Return the [x, y] coordinate for the center point of the cell that contains the specified text.  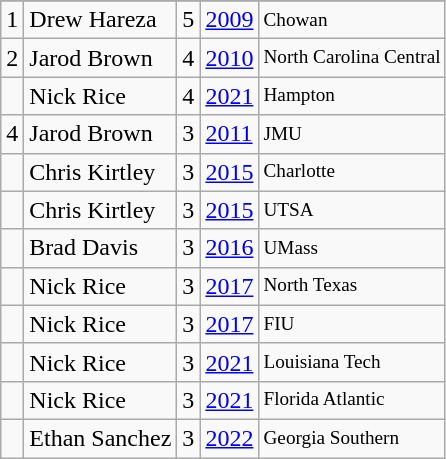
UMass [352, 248]
Charlotte [352, 172]
UTSA [352, 210]
Chowan [352, 20]
2011 [230, 134]
2 [12, 58]
Georgia Southern [352, 438]
2010 [230, 58]
Ethan Sanchez [100, 438]
North Carolina Central [352, 58]
Florida Atlantic [352, 400]
Brad Davis [100, 248]
Hampton [352, 96]
Drew Hareza [100, 20]
Louisiana Tech [352, 362]
2022 [230, 438]
FIU [352, 324]
5 [188, 20]
2009 [230, 20]
North Texas [352, 286]
1 [12, 20]
2016 [230, 248]
JMU [352, 134]
